Output the [X, Y] coordinate of the center of the cell containing the given text.  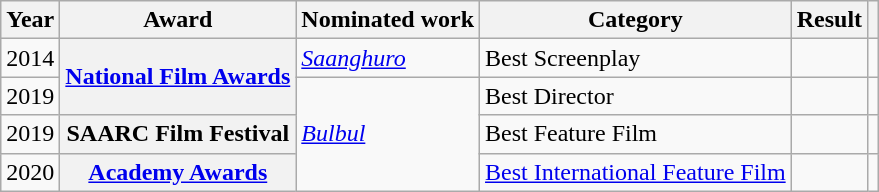
Year [30, 20]
Academy Awards [178, 172]
Saanghuro [388, 58]
Category [636, 20]
National Film Awards [178, 77]
Best International Feature Film [636, 172]
Bulbul [388, 134]
2014 [30, 58]
Best Director [636, 96]
Result [829, 20]
SAARC Film Festival [178, 134]
2020 [30, 172]
Nominated work [388, 20]
Best Screenplay [636, 58]
Best Feature Film [636, 134]
Award [178, 20]
